Detect which cell encompasses the target text, then output its (x, y) center coordinate. 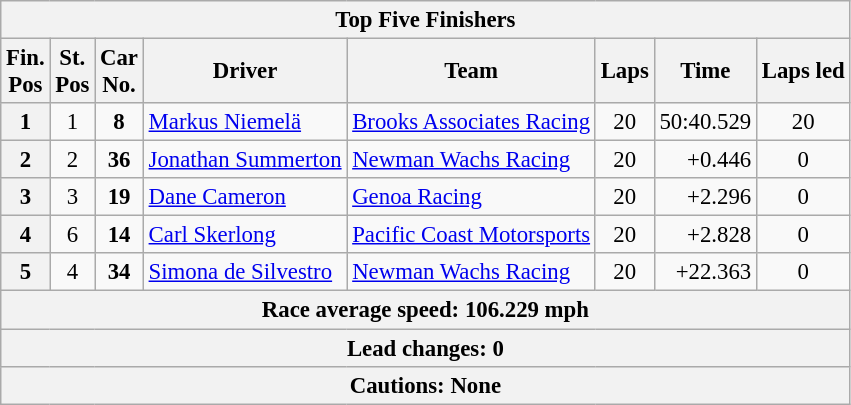
6 (72, 235)
+2.296 (705, 197)
Fin.Pos (26, 72)
Genoa Racing (472, 197)
Simona de Silvestro (245, 273)
Dane Cameron (245, 197)
Time (705, 72)
Jonathan Summerton (245, 160)
Pacific Coast Motorsports (472, 235)
St.Pos (72, 72)
Laps (624, 72)
8 (120, 122)
Lead changes: 0 (426, 348)
Brooks Associates Racing (472, 122)
+0.446 (705, 160)
14 (120, 235)
Team (472, 72)
+22.363 (705, 273)
Laps led (803, 72)
CarNo. (120, 72)
5 (26, 273)
Cautions: None (426, 385)
Markus Niemelä (245, 122)
19 (120, 197)
36 (120, 160)
Race average speed: 106.229 mph (426, 310)
Top Five Finishers (426, 20)
+2.828 (705, 235)
34 (120, 273)
Driver (245, 72)
Carl Skerlong (245, 235)
50:40.529 (705, 122)
